Return the (X, Y) coordinate for the center point of the cell that contains the specified text.  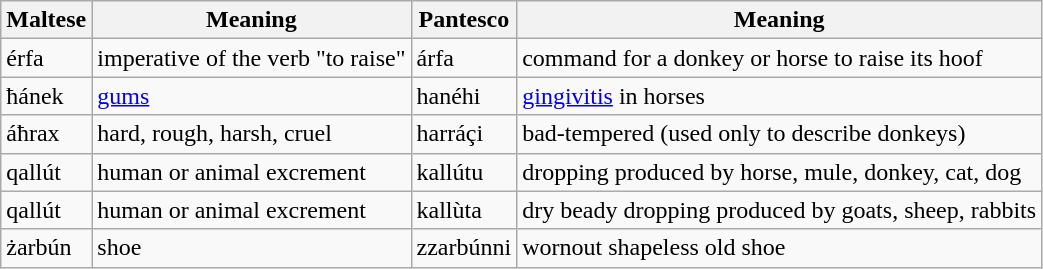
dry beady dropping produced by goats, sheep, rabbits (780, 210)
áħrax (46, 134)
żarbún (46, 248)
ħánek (46, 96)
hanéhi (464, 96)
gingivitis in horses (780, 96)
imperative of the verb "to raise" (252, 58)
érfa (46, 58)
hard, rough, harsh, cruel (252, 134)
dropping produced by horse, mule, donkey, cat, dog (780, 172)
árfa (464, 58)
harráçi (464, 134)
kallùta (464, 210)
command for a donkey or horse to raise its hoof (780, 58)
bad-tempered (used only to describe donkeys) (780, 134)
Pantesco (464, 20)
shoe (252, 248)
kallútu (464, 172)
Maltese (46, 20)
gums (252, 96)
zzarbúnni (464, 248)
wornout shapeless old shoe (780, 248)
